Identify which cell holds the provided text, then report its [X, Y] central coordinate. 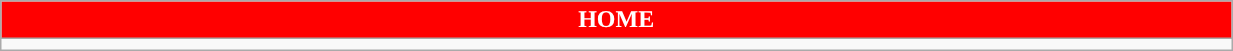
HOME [616, 20]
